Detect which cell encompasses the target text, then output its (X, Y) center coordinate. 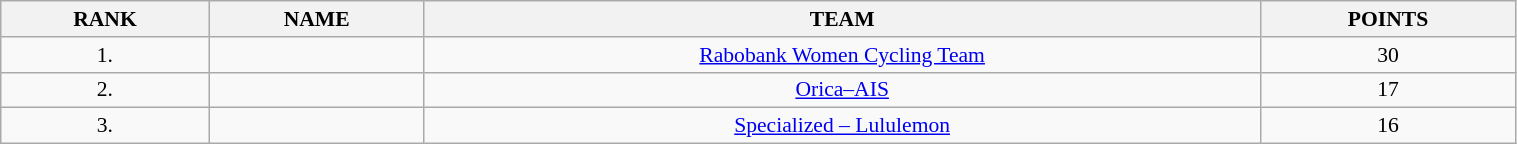
1. (105, 55)
Rabobank Women Cycling Team (842, 55)
NAME (316, 19)
POINTS (1388, 19)
17 (1388, 90)
16 (1388, 126)
RANK (105, 19)
3. (105, 126)
Orica–AIS (842, 90)
2. (105, 90)
30 (1388, 55)
TEAM (842, 19)
Specialized – Lululemon (842, 126)
